Capture the cell that displays the provided text and extract its [X, Y] central coordinate. 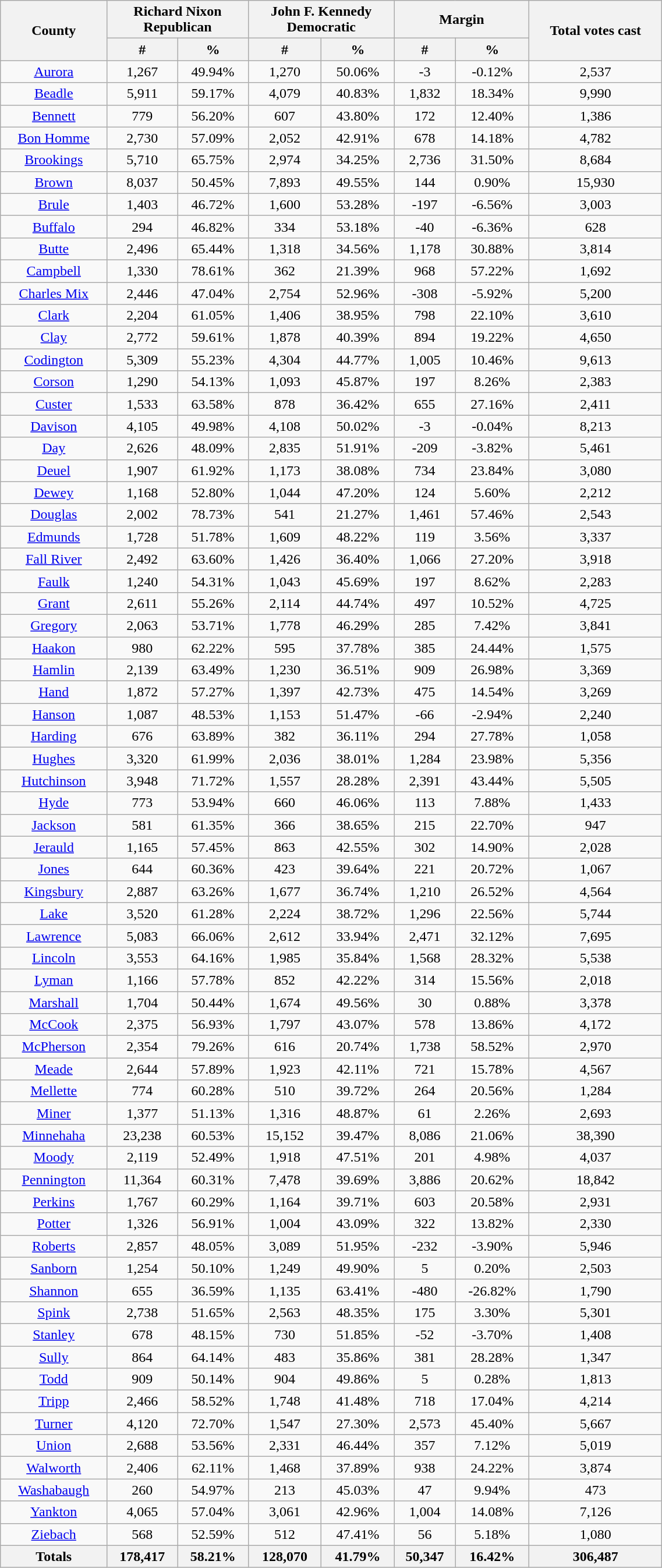
16.42% [493, 1556]
2,391 [425, 781]
1,318 [284, 249]
3,886 [425, 1180]
38.95% [357, 316]
Sully [54, 1357]
2,018 [596, 980]
17.04% [493, 1401]
2,119 [142, 1158]
15,152 [284, 1135]
1,067 [596, 869]
2,406 [142, 1468]
49.90% [357, 1268]
5,461 [596, 448]
5,309 [142, 360]
52.49% [213, 1158]
4,120 [142, 1424]
1,153 [284, 714]
14.90% [493, 847]
385 [425, 648]
3,553 [142, 958]
Moody [54, 1158]
581 [142, 825]
34.56% [357, 249]
36.59% [213, 1290]
-26.82% [493, 1290]
Jones [54, 869]
61.28% [213, 914]
2,330 [596, 1224]
2,644 [142, 1069]
5,301 [596, 1312]
54.97% [213, 1490]
Brown [54, 182]
1,347 [596, 1357]
County [54, 30]
113 [425, 803]
42.96% [357, 1512]
3.30% [493, 1312]
Hughes [54, 759]
39.64% [357, 869]
-52 [425, 1335]
-480 [425, 1290]
51.91% [357, 448]
124 [425, 493]
1,326 [142, 1224]
Spink [54, 1312]
28.32% [493, 958]
51.78% [213, 537]
2,974 [284, 160]
1,408 [596, 1335]
7,695 [596, 936]
48.22% [357, 537]
57.78% [213, 980]
381 [425, 1357]
63.49% [213, 670]
5,744 [596, 914]
128,070 [284, 1556]
57.46% [493, 515]
61.05% [213, 316]
-66 [425, 714]
Day [54, 448]
-0.04% [493, 426]
3,089 [284, 1246]
2,931 [596, 1202]
53.18% [357, 226]
Brule [54, 204]
3,378 [596, 1002]
0.28% [493, 1379]
-3.70% [493, 1335]
322 [425, 1224]
Aurora [54, 72]
66.06% [213, 936]
938 [425, 1468]
30.88% [493, 249]
2,283 [596, 581]
36.40% [357, 559]
48.53% [213, 714]
3,337 [596, 537]
1,433 [596, 803]
43.07% [357, 1025]
3,320 [142, 759]
46.06% [357, 803]
201 [425, 1158]
4,079 [284, 94]
1,164 [284, 1202]
5,710 [142, 160]
1,878 [284, 338]
285 [425, 625]
8,684 [596, 160]
20.56% [493, 1091]
2,611 [142, 603]
2,772 [142, 338]
3,874 [596, 1468]
2,754 [284, 293]
40.39% [357, 338]
1,568 [425, 958]
2,688 [142, 1446]
2,693 [596, 1113]
36.74% [357, 891]
8.26% [493, 382]
52.96% [357, 293]
15.78% [493, 1069]
1,533 [142, 404]
64.16% [213, 958]
33.94% [357, 936]
1,923 [284, 1069]
2,204 [142, 316]
50.44% [213, 1002]
1,547 [284, 1424]
773 [142, 803]
8.62% [493, 581]
48.15% [213, 1335]
2,857 [142, 1246]
2,354 [142, 1047]
314 [425, 980]
904 [284, 1379]
50.02% [357, 426]
43.44% [493, 781]
49.55% [357, 182]
-197 [425, 204]
31.50% [493, 160]
Clark [54, 316]
52.80% [213, 493]
2,114 [284, 603]
32.12% [493, 936]
1,377 [142, 1113]
-6.56% [493, 204]
-3.82% [493, 448]
607 [284, 116]
51.13% [213, 1113]
Perkins [54, 1202]
2,331 [284, 1446]
1,832 [425, 94]
334 [284, 226]
4,108 [284, 426]
1,790 [596, 1290]
730 [284, 1335]
57.45% [213, 847]
41.79% [357, 1556]
51.65% [213, 1312]
Charles Mix [54, 293]
Buffalo [54, 226]
15,930 [596, 182]
7,478 [284, 1180]
578 [425, 1025]
10.46% [493, 360]
510 [284, 1091]
42.11% [357, 1069]
Douglas [54, 515]
1,166 [142, 980]
1,813 [596, 1379]
144 [425, 182]
3,948 [142, 781]
1,066 [425, 559]
1,254 [142, 1268]
774 [142, 1091]
2,139 [142, 670]
1,178 [425, 249]
58.21% [213, 1556]
39.71% [357, 1202]
1,080 [596, 1534]
49.98% [213, 426]
40.83% [357, 94]
Yankton [54, 1512]
1,738 [425, 1047]
2,466 [142, 1401]
4,725 [596, 603]
53.94% [213, 803]
Butte [54, 249]
7,893 [284, 182]
60.36% [213, 869]
1,240 [142, 581]
5,019 [596, 1446]
894 [425, 338]
3,369 [596, 670]
47 [425, 1490]
19.22% [493, 338]
1,386 [596, 116]
2,028 [596, 847]
1,249 [284, 1268]
53.56% [213, 1446]
Shannon [54, 1290]
2,492 [142, 559]
-308 [425, 293]
45.03% [357, 1490]
Miner [54, 1113]
Deuel [54, 470]
718 [425, 1401]
1,575 [596, 648]
72.70% [213, 1424]
61 [425, 1113]
Gregory [54, 625]
63.60% [213, 559]
-3.90% [493, 1246]
21.39% [357, 271]
5,911 [142, 94]
23.98% [493, 759]
60.29% [213, 1202]
McCook [54, 1025]
3.56% [493, 537]
1,778 [284, 625]
852 [284, 980]
Todd [54, 1379]
56.91% [213, 1224]
54.31% [213, 581]
4,304 [284, 360]
38,390 [596, 1135]
3,080 [596, 470]
10.52% [493, 603]
38.08% [357, 470]
1,748 [284, 1401]
175 [425, 1312]
47.51% [357, 1158]
Turner [54, 1424]
56 [425, 1534]
1,210 [425, 891]
Richard NixonRepublican [178, 20]
13.82% [493, 1224]
36.11% [357, 737]
1,600 [284, 204]
1,058 [596, 737]
22.10% [493, 316]
616 [284, 1047]
2,730 [142, 138]
264 [425, 1091]
20.62% [493, 1180]
3,269 [596, 692]
3,003 [596, 204]
14.18% [493, 138]
63.58% [213, 404]
Dewey [54, 493]
603 [425, 1202]
5,200 [596, 293]
-232 [425, 1246]
21.27% [357, 515]
50,347 [425, 1556]
46.72% [213, 204]
Hutchinson [54, 781]
7.88% [493, 803]
1,767 [142, 1202]
42.73% [357, 692]
1,692 [596, 271]
Kingsbury [54, 891]
23.84% [493, 470]
362 [284, 271]
864 [142, 1357]
50.10% [213, 1268]
4,214 [596, 1401]
382 [284, 737]
Hand [54, 692]
30 [425, 1002]
2,612 [284, 936]
1,728 [142, 537]
51.47% [357, 714]
721 [425, 1069]
59.61% [213, 338]
2,383 [596, 382]
4,065 [142, 1512]
24.22% [493, 1468]
2,887 [142, 891]
1,270 [284, 72]
2,063 [142, 625]
20.72% [493, 869]
4,105 [142, 426]
65.75% [213, 160]
2,224 [284, 914]
3,814 [596, 249]
366 [284, 825]
48.87% [357, 1113]
60.31% [213, 1180]
734 [425, 470]
1,674 [284, 1002]
38.65% [357, 825]
2,626 [142, 448]
51.95% [357, 1246]
Davison [54, 426]
473 [596, 1490]
45.69% [357, 581]
Lyman [54, 980]
46.44% [357, 1446]
23,238 [142, 1135]
Codington [54, 360]
18,842 [596, 1180]
2,543 [596, 515]
5,946 [596, 1246]
51.85% [357, 1335]
50.06% [357, 72]
2,240 [596, 714]
-209 [425, 448]
14.08% [493, 1512]
52.59% [213, 1534]
Brookings [54, 160]
0.88% [493, 1002]
44.77% [357, 360]
11,364 [142, 1180]
John F. KennedyDemocratic [321, 20]
56.20% [213, 116]
2,446 [142, 293]
13.86% [493, 1025]
1,165 [142, 847]
59.17% [213, 94]
3,841 [596, 625]
12.40% [493, 116]
5,083 [142, 936]
Clay [54, 338]
5.18% [493, 1534]
1,173 [284, 470]
676 [142, 737]
9.94% [493, 1490]
79.26% [213, 1047]
39.69% [357, 1180]
49.86% [357, 1379]
2,212 [596, 493]
4.98% [493, 1158]
37.89% [357, 1468]
38.72% [357, 914]
512 [284, 1534]
15.56% [493, 980]
18.34% [493, 94]
38.01% [357, 759]
1,609 [284, 537]
4,650 [596, 338]
1,907 [142, 470]
61.92% [213, 470]
Pennington [54, 1180]
Potter [54, 1224]
863 [284, 847]
7,126 [596, 1512]
Hyde [54, 803]
Margin [462, 20]
78.73% [213, 515]
36.51% [357, 670]
568 [142, 1534]
4,037 [596, 1158]
35.86% [357, 1357]
Jerauld [54, 847]
Grant [54, 603]
47.41% [357, 1534]
63.89% [213, 737]
Edmunds [54, 537]
1,918 [284, 1158]
2,563 [284, 1312]
8,213 [596, 426]
60.53% [213, 1135]
27.78% [493, 737]
4,172 [596, 1025]
21.06% [493, 1135]
-2.94% [493, 714]
Ziebach [54, 1534]
178,417 [142, 1556]
5.60% [493, 493]
8,037 [142, 182]
2,496 [142, 249]
3,918 [596, 559]
2,736 [425, 160]
1,044 [284, 493]
Walworth [54, 1468]
55.23% [213, 360]
3,061 [284, 1512]
McPherson [54, 1047]
-0.12% [493, 72]
Lincoln [54, 958]
64.14% [213, 1357]
Total votes cast [596, 30]
62.11% [213, 1468]
1,406 [284, 316]
5,538 [596, 958]
475 [425, 692]
Corson [54, 382]
1,330 [142, 271]
41.48% [357, 1401]
798 [425, 316]
Marshall [54, 1002]
302 [425, 847]
61.35% [213, 825]
215 [425, 825]
1,267 [142, 72]
57.27% [213, 692]
35.84% [357, 958]
Sanborn [54, 1268]
50.45% [213, 182]
2,375 [142, 1025]
57.22% [493, 271]
2,411 [596, 404]
Mellette [54, 1091]
26.98% [493, 670]
Haakon [54, 648]
56.93% [213, 1025]
65.44% [213, 249]
644 [142, 869]
27.16% [493, 404]
Roberts [54, 1246]
3,610 [596, 316]
1,557 [284, 781]
1,093 [284, 382]
357 [425, 1446]
48.09% [213, 448]
5,667 [596, 1424]
Bennett [54, 116]
Hamlin [54, 670]
306,487 [596, 1556]
947 [596, 825]
46.82% [213, 226]
71.72% [213, 781]
Totals [54, 1556]
43.80% [357, 116]
Fall River [54, 559]
2,738 [142, 1312]
48.05% [213, 1246]
Union [54, 1446]
1,677 [284, 891]
Tripp [54, 1401]
20.74% [357, 1047]
1,316 [284, 1113]
42.91% [357, 138]
60.28% [213, 1091]
0.90% [493, 182]
Meade [54, 1069]
1,461 [425, 515]
62.22% [213, 648]
3,520 [142, 914]
42.55% [357, 847]
47.20% [357, 493]
Minnehaha [54, 1135]
2,970 [596, 1047]
1,296 [425, 914]
1,290 [142, 382]
2,573 [425, 1424]
61.99% [213, 759]
541 [284, 515]
20.58% [493, 1202]
2,002 [142, 515]
45.40% [493, 1424]
7.42% [493, 625]
57.89% [213, 1069]
2,503 [596, 1268]
1,230 [284, 670]
7.12% [493, 1446]
5,505 [596, 781]
213 [284, 1490]
48.35% [357, 1312]
37.78% [357, 648]
26.52% [493, 891]
1,704 [142, 1002]
53.71% [213, 625]
-5.92% [493, 293]
5,356 [596, 759]
1,426 [284, 559]
Lake [54, 914]
44.74% [357, 603]
-40 [425, 226]
57.04% [213, 1512]
50.14% [213, 1379]
119 [425, 537]
57.09% [213, 138]
42.22% [357, 980]
46.29% [357, 625]
1,468 [284, 1468]
Lawrence [54, 936]
1,872 [142, 692]
Faulk [54, 581]
-6.36% [493, 226]
4,564 [596, 891]
27.20% [493, 559]
8,086 [425, 1135]
24.44% [493, 648]
54.13% [213, 382]
2,471 [425, 936]
1,005 [425, 360]
55.26% [213, 603]
878 [284, 404]
22.56% [493, 914]
4,567 [596, 1069]
Harding [54, 737]
36.42% [357, 404]
43.09% [357, 1224]
1,397 [284, 692]
27.30% [357, 1424]
2,537 [596, 72]
Jackson [54, 825]
2,835 [284, 448]
172 [425, 116]
779 [142, 116]
Bon Homme [54, 138]
968 [425, 271]
0.20% [493, 1268]
660 [284, 803]
4,782 [596, 138]
78.61% [213, 271]
628 [596, 226]
1,043 [284, 581]
2.26% [493, 1113]
1,797 [284, 1025]
9,990 [596, 94]
53.28% [357, 204]
2,036 [284, 759]
Hanson [54, 714]
Washabaugh [54, 1490]
260 [142, 1490]
49.56% [357, 1002]
9,613 [596, 360]
Stanley [54, 1335]
1,985 [284, 958]
1,135 [284, 1290]
1,403 [142, 204]
47.04% [213, 293]
595 [284, 648]
45.87% [357, 382]
34.25% [357, 160]
483 [284, 1357]
14.54% [493, 692]
497 [425, 603]
49.94% [213, 72]
221 [425, 869]
980 [142, 648]
1,087 [142, 714]
423 [284, 869]
63.41% [357, 1290]
39.47% [357, 1135]
2,052 [284, 138]
39.72% [357, 1091]
22.70% [493, 825]
Beadle [54, 94]
Custer [54, 404]
63.26% [213, 891]
Campbell [54, 271]
1,168 [142, 493]
